From the cell containing the given text, extract its center point as (X, Y) coordinate. 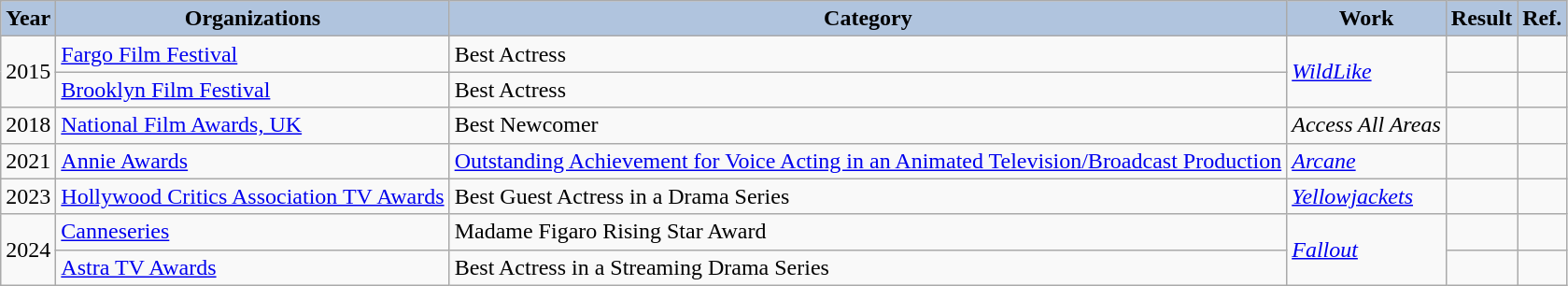
Year (28, 19)
Organizations (252, 19)
2023 (28, 196)
Best Newcomer (869, 125)
2018 (28, 125)
Outstanding Achievement for Voice Acting in an Animated Television/Broadcast Production (869, 161)
2024 (28, 250)
Brooklyn Film Festival (252, 90)
Arcane (1367, 161)
2021 (28, 161)
Best Actress in a Streaming Drama Series (869, 267)
2015 (28, 72)
Best Guest Actress in a Drama Series (869, 196)
WildLike (1367, 72)
Fargo Film Festival (252, 54)
National Film Awards, UK (252, 125)
Access All Areas (1367, 125)
Ref. (1543, 19)
Canneseries (252, 232)
Astra TV Awards (252, 267)
Fallout (1367, 250)
Hollywood Critics Association TV Awards (252, 196)
Category (869, 19)
Result (1481, 19)
Annie Awards (252, 161)
Work (1367, 19)
Yellowjackets (1367, 196)
Madame Figaro Rising Star Award (869, 232)
